Extract the (X, Y) coordinate from the center of the cell holding the provided text.  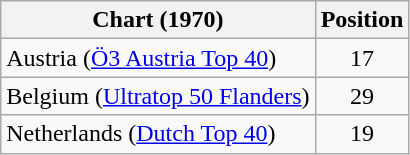
Belgium (Ultratop 50 Flanders) (158, 96)
Netherlands (Dutch Top 40) (158, 134)
Position (362, 20)
19 (362, 134)
17 (362, 58)
Chart (1970) (158, 20)
Austria (Ö3 Austria Top 40) (158, 58)
29 (362, 96)
